Scan for the cell matching the given text and deliver its [x, y] coordinate at center. 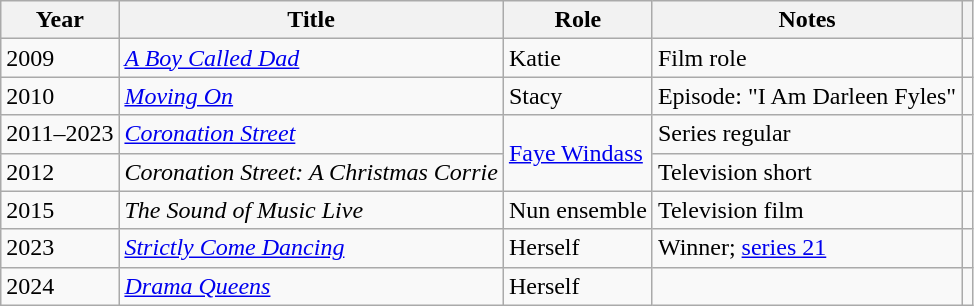
Television film [806, 210]
Strictly Come Dancing [311, 248]
A Boy Called Dad [311, 58]
Winner; series 21 [806, 248]
2011–2023 [60, 134]
Notes [806, 20]
Role [578, 20]
Stacy [578, 96]
Faye Windass [578, 153]
Television short [806, 172]
Katie [578, 58]
Coronation Street [311, 134]
Coronation Street: A Christmas Corrie [311, 172]
2024 [60, 286]
The Sound of Music Live [311, 210]
Series regular [806, 134]
Drama Queens [311, 286]
Moving On [311, 96]
2012 [60, 172]
Year [60, 20]
Episode: "I Am Darleen Fyles" [806, 96]
Film role [806, 58]
2023 [60, 248]
2010 [60, 96]
2015 [60, 210]
Title [311, 20]
2009 [60, 58]
Nun ensemble [578, 210]
